Return (X, Y) of the center of cell containing provided text 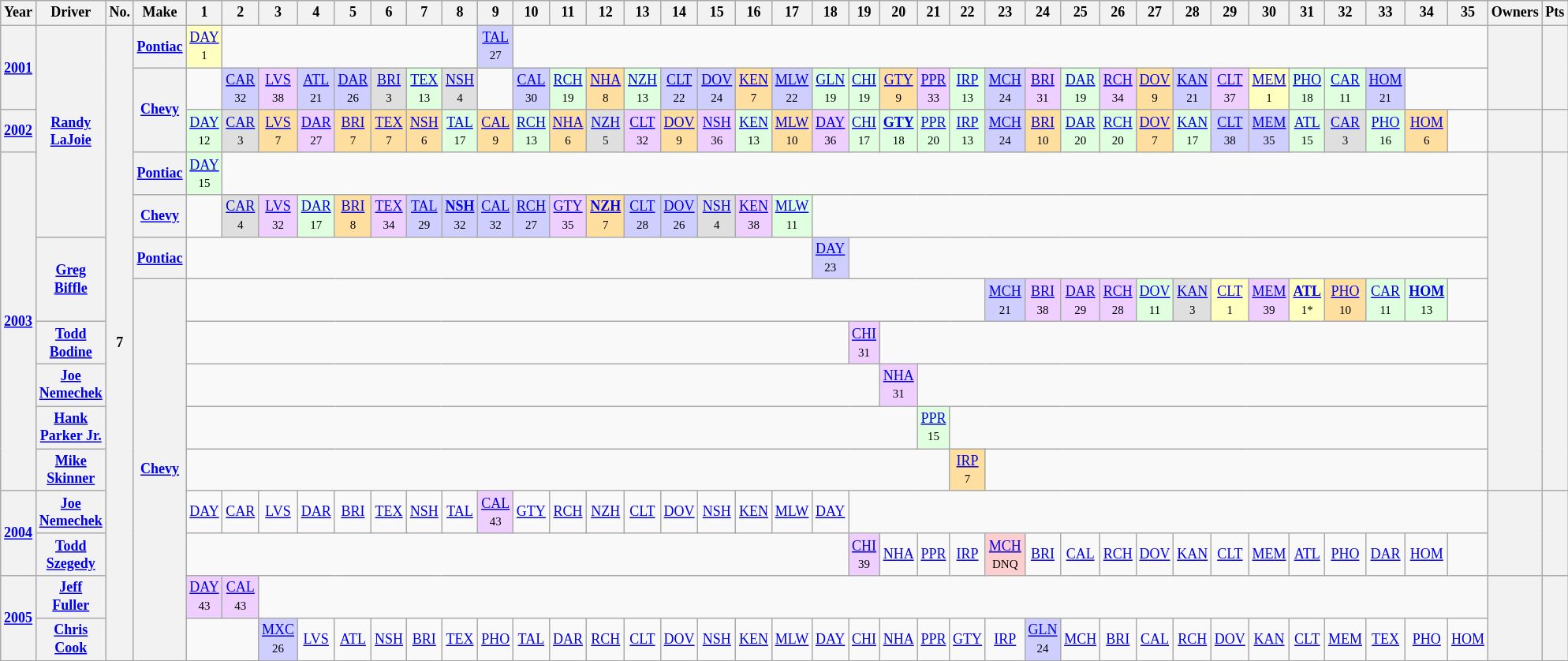
Hank Parker Jr. (71, 428)
Greg Biffle (71, 279)
2001 (19, 68)
8 (460, 13)
CLT37 (1230, 89)
LVS7 (278, 131)
22 (968, 13)
34 (1427, 13)
2003 (19, 322)
TEX34 (390, 216)
NHA31 (898, 385)
NZH5 (606, 131)
Mike Skinner (71, 470)
3 (278, 13)
CHI17 (864, 131)
DAY1 (204, 47)
33 (1385, 13)
Jeff Fuller (71, 597)
19 (864, 13)
DAR27 (315, 131)
TAL17 (460, 131)
9 (495, 13)
DAY15 (204, 174)
MLW10 (792, 131)
Pts (1555, 13)
27 (1155, 13)
RCH19 (568, 89)
23 (1005, 13)
21 (934, 13)
LVS38 (278, 89)
29 (1230, 13)
HOM6 (1427, 131)
CHI31 (864, 343)
6 (390, 13)
DAY23 (831, 258)
32 (1346, 13)
TEX13 (424, 89)
GTY35 (568, 216)
HOM13 (1427, 301)
KAN17 (1193, 131)
NSH6 (424, 131)
BRI31 (1043, 89)
DOV26 (679, 216)
DAY36 (831, 131)
10 (532, 13)
DAR19 (1081, 89)
4 (315, 13)
RCH34 (1118, 89)
Todd Szegedy (71, 555)
BRI38 (1043, 301)
Make (159, 13)
25 (1081, 13)
5 (353, 13)
NSH36 (717, 131)
2002 (19, 131)
KAN21 (1193, 89)
Chris Cook (71, 639)
KEN7 (754, 89)
18 (831, 13)
DAR17 (315, 216)
ATL1* (1308, 301)
CHI39 (864, 555)
13 (643, 13)
NZH13 (643, 89)
26 (1118, 13)
CLT32 (643, 131)
15 (717, 13)
MLW22 (792, 89)
MXC26 (278, 639)
2 (241, 13)
DAR26 (353, 89)
NSH32 (460, 216)
MCH21 (1005, 301)
CAL9 (495, 131)
Driver (71, 13)
RCH20 (1118, 131)
MCH (1081, 639)
NHA6 (568, 131)
24 (1043, 13)
17 (792, 13)
DAR20 (1081, 131)
GTY18 (898, 131)
14 (679, 13)
CAR (241, 512)
KEN38 (754, 216)
BRI10 (1043, 131)
KEN13 (754, 131)
CAL32 (495, 216)
GTY9 (898, 89)
2004 (19, 533)
Randy LaJoie (71, 131)
Year (19, 13)
PHO10 (1346, 301)
CLT22 (679, 89)
2005 (19, 618)
LVS32 (278, 216)
MEM39 (1269, 301)
CLT1 (1230, 301)
35 (1469, 13)
Owners (1514, 13)
MLW11 (792, 216)
CAR32 (241, 89)
11 (568, 13)
GLN24 (1043, 639)
PHO18 (1308, 89)
TEX7 (390, 131)
DAR29 (1081, 301)
30 (1269, 13)
CAR4 (241, 216)
RCH28 (1118, 301)
MEM1 (1269, 89)
BRI3 (390, 89)
DAY12 (204, 131)
CHI (864, 639)
TAL29 (424, 216)
31 (1308, 13)
ATL21 (315, 89)
12 (606, 13)
DOV11 (1155, 301)
MCHDNQ (1005, 555)
ATL15 (1308, 131)
PPR20 (934, 131)
RCH27 (532, 216)
DOV7 (1155, 131)
28 (1193, 13)
DAY43 (204, 597)
PHO16 (1385, 131)
No. (120, 13)
20 (898, 13)
Todd Bodine (71, 343)
BRI8 (353, 216)
CLT28 (643, 216)
CAL30 (532, 89)
NZH (606, 512)
CHI19 (864, 89)
PPR15 (934, 428)
TAL27 (495, 47)
CLT38 (1230, 131)
16 (754, 13)
RCH13 (532, 131)
HOM21 (1385, 89)
KAN3 (1193, 301)
GLN19 (831, 89)
PPR33 (934, 89)
BRI7 (353, 131)
DOV24 (717, 89)
IRP7 (968, 470)
1 (204, 13)
NZH7 (606, 216)
MEM35 (1269, 131)
NHA8 (606, 89)
